Locate the cell with the specified text and output its (X, Y) center coordinate. 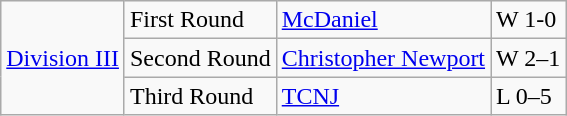
L 0–5 (528, 96)
Second Round (200, 58)
First Round (200, 20)
TCNJ (383, 96)
W 2–1 (528, 58)
McDaniel (383, 20)
W 1-0 (528, 20)
Christopher Newport (383, 58)
Division III (63, 58)
Third Round (200, 96)
